Extract the [X, Y] coordinate from the center of the cell holding the provided text.  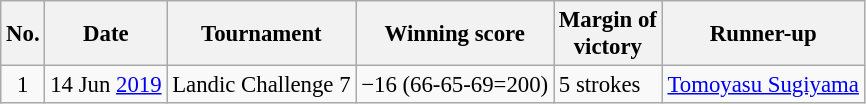
5 strokes [608, 85]
Tournament [262, 34]
1 [23, 85]
Margin ofvictory [608, 34]
14 Jun 2019 [106, 85]
Winning score [455, 34]
−16 (66-65-69=200) [455, 85]
No. [23, 34]
Runner-up [763, 34]
Tomoyasu Sugiyama [763, 85]
Landic Challenge 7 [262, 85]
Date [106, 34]
